For the text-containing cell, return its midpoint in (X, Y) coordinate format. 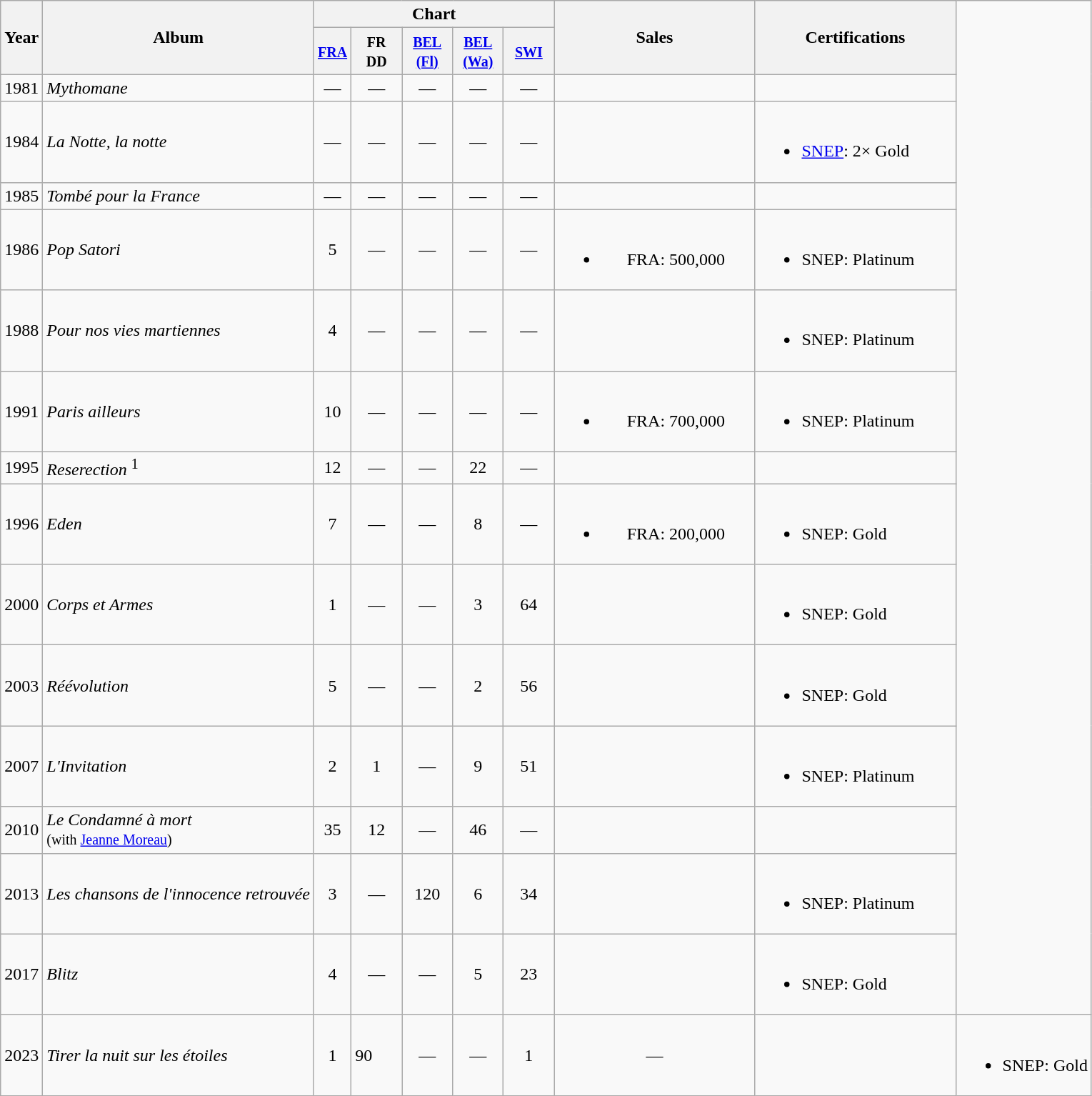
Sales (654, 37)
Réévolution (179, 686)
2023 (21, 1055)
90 (377, 1055)
23 (529, 975)
2003 (21, 686)
2007 (21, 766)
Paris ailleurs (179, 412)
FRA: 500,000 (654, 250)
Blitz (179, 975)
Corps et Armes (179, 604)
L'Invitation (179, 766)
1995 (21, 467)
35 (332, 830)
SNEP: 2× Gold (856, 141)
Pour nos vies martiennes (179, 330)
22 (479, 467)
2010 (21, 830)
Certifications (856, 37)
SWI (529, 51)
2013 (21, 893)
2017 (21, 975)
7 (332, 524)
Chart (434, 14)
56 (529, 686)
46 (479, 830)
8 (479, 524)
Tombé pour la France (179, 196)
La Notte, la notte (179, 141)
Album (179, 37)
Pop Satori (179, 250)
1986 (21, 250)
51 (529, 766)
9 (479, 766)
BEL (Fl) (427, 51)
FRA (332, 51)
64 (529, 604)
Mythomane (179, 88)
Les chansons de l'innocence retrouvée (179, 893)
1991 (21, 412)
10 (332, 412)
FRA: 200,000 (654, 524)
Reserection 1 (179, 467)
Year (21, 37)
FRA: 700,000 (654, 412)
1988 (21, 330)
120 (427, 893)
34 (529, 893)
1985 (21, 196)
BEL (Wa) (479, 51)
Tirer la nuit sur les étoiles (179, 1055)
6 (479, 893)
2000 (21, 604)
Eden (179, 524)
1981 (21, 88)
1996 (21, 524)
Le Condamné à mort(with Jeanne Moreau) (179, 830)
1984 (21, 141)
FR DD (377, 51)
